Identify which cell holds the provided text, then report its (x, y) central coordinate. 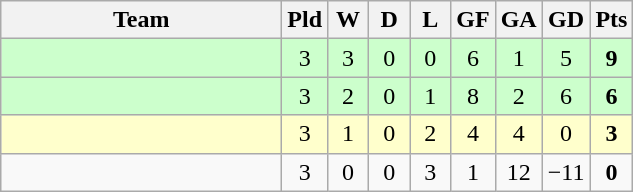
Team (142, 20)
D (390, 20)
9 (612, 58)
L (430, 20)
GA (518, 20)
GF (473, 20)
Pld (305, 20)
5 (566, 58)
12 (518, 172)
8 (473, 96)
W (348, 20)
Pts (612, 20)
GD (566, 20)
−11 (566, 172)
